Locate the cell with the specified text and output its [X, Y] center coordinate. 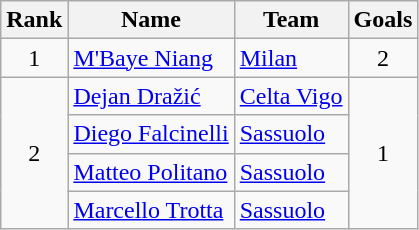
Rank [34, 20]
Goals [383, 20]
Marcello Trotta [151, 210]
Matteo Politano [151, 172]
Name [151, 20]
Milan [291, 58]
Dejan Dražić [151, 96]
Celta Vigo [291, 96]
M'Baye Niang [151, 58]
Diego Falcinelli [151, 134]
Team [291, 20]
